For the text-containing cell, return its midpoint in (X, Y) coordinate format. 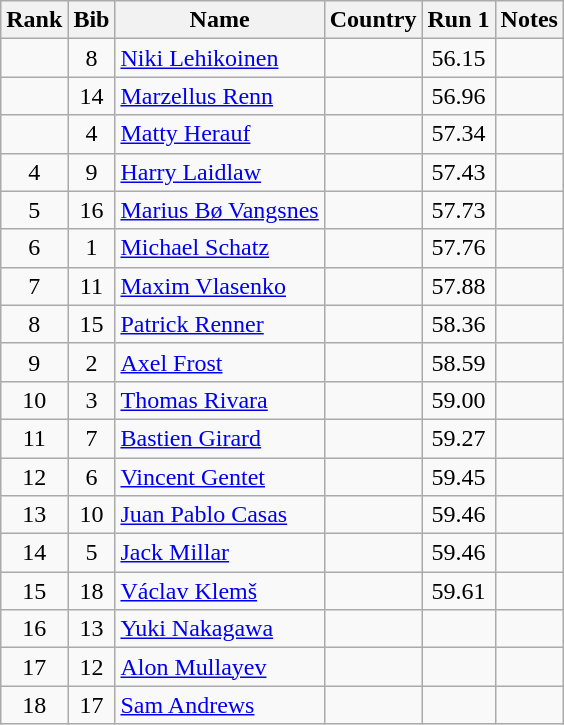
Alon Mullayev (220, 667)
Country (373, 20)
56.96 (458, 96)
57.34 (458, 134)
Marzellus Renn (220, 96)
Bastien Girard (220, 438)
Yuki Nakagawa (220, 629)
Run 1 (458, 20)
Matty Herauf (220, 134)
Marius Bø Vangsnes (220, 210)
59.45 (458, 477)
Name (220, 20)
Axel Frost (220, 362)
59.61 (458, 591)
57.73 (458, 210)
59.27 (458, 438)
1 (92, 248)
Patrick Renner (220, 324)
57.88 (458, 286)
Juan Pablo Casas (220, 515)
57.43 (458, 172)
Niki Lehikoinen (220, 58)
Notes (529, 20)
3 (92, 400)
Maxim Vlasenko (220, 286)
Thomas Rivara (220, 400)
58.36 (458, 324)
Jack Millar (220, 553)
Bib (92, 20)
57.76 (458, 248)
Vincent Gentet (220, 477)
Rank (34, 20)
59.00 (458, 400)
Václav Klemš (220, 591)
2 (92, 362)
Harry Laidlaw (220, 172)
58.59 (458, 362)
Sam Andrews (220, 705)
56.15 (458, 58)
Michael Schatz (220, 248)
